Provide the [x, y] coordinate of the cell's center where the given text is located.  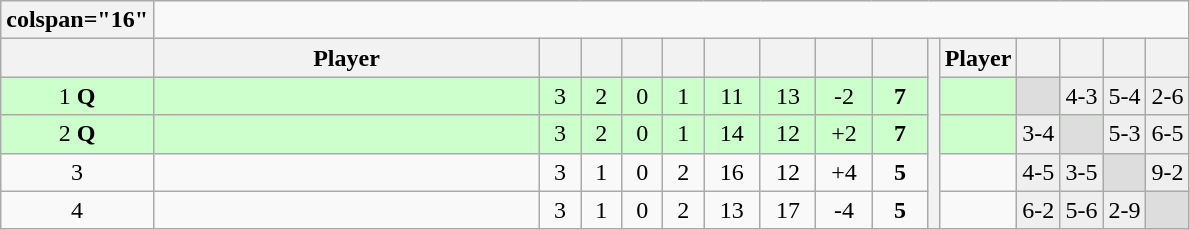
4-5 [1038, 172]
4 [78, 210]
11 [732, 96]
3-5 [1082, 172]
4-3 [1082, 96]
5-3 [1124, 134]
+4 [844, 172]
+2 [844, 134]
3-4 [1038, 134]
16 [732, 172]
-4 [844, 210]
2-9 [1124, 210]
5-6 [1082, 210]
14 [732, 134]
2 Q [78, 134]
17 [788, 210]
-2 [844, 96]
6-2 [1038, 210]
1 Q [78, 96]
5-4 [1124, 96]
2-6 [1168, 96]
colspan="16" [78, 20]
6-5 [1168, 134]
9-2 [1168, 172]
